Identify which cell holds the provided text, then report its [x, y] central coordinate. 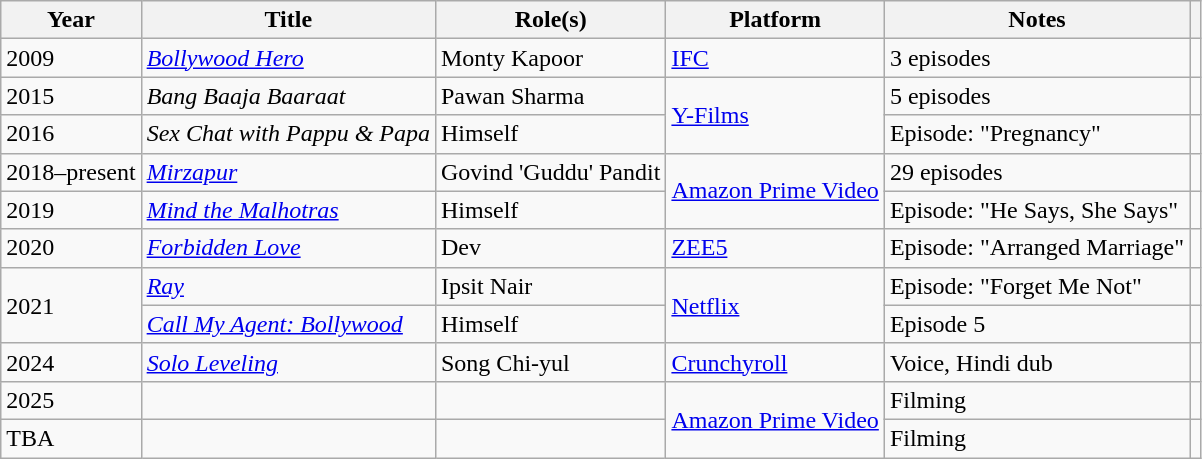
Episode: "Arranged Marriage" [1036, 248]
Mind the Malhotras [288, 210]
Bang Baaja Baaraat [288, 96]
2024 [71, 362]
Monty Kapoor [550, 58]
Y-Films [775, 115]
Bollywood Hero [288, 58]
2015 [71, 96]
Platform [775, 20]
Episode: "Pregnancy" [1036, 134]
Dev [550, 248]
Voice, Hindi dub [1036, 362]
Notes [1036, 20]
29 episodes [1036, 172]
Episode 5 [1036, 324]
5 episodes [1036, 96]
Year [71, 20]
2018–present [71, 172]
ZEE5 [775, 248]
Solo Leveling [288, 362]
Pawan Sharma [550, 96]
Title [288, 20]
Episode: "Forget Me Not" [1036, 286]
Mirzapur [288, 172]
Govind 'Guddu' Pandit [550, 172]
Role(s) [550, 20]
Netflix [775, 305]
Forbidden Love [288, 248]
IFC [775, 58]
2009 [71, 58]
2021 [71, 305]
3 episodes [1036, 58]
2020 [71, 248]
Crunchyroll [775, 362]
Ray [288, 286]
2025 [71, 400]
2016 [71, 134]
Ipsit Nair [550, 286]
Song Chi-yul [550, 362]
TBA [71, 438]
2019 [71, 210]
Sex Chat with Pappu & Papa [288, 134]
Call My Agent: Bollywood [288, 324]
Episode: "He Says, She Says" [1036, 210]
